Determine the [x, y] coordinate at the center of the cell enclosing the given text.  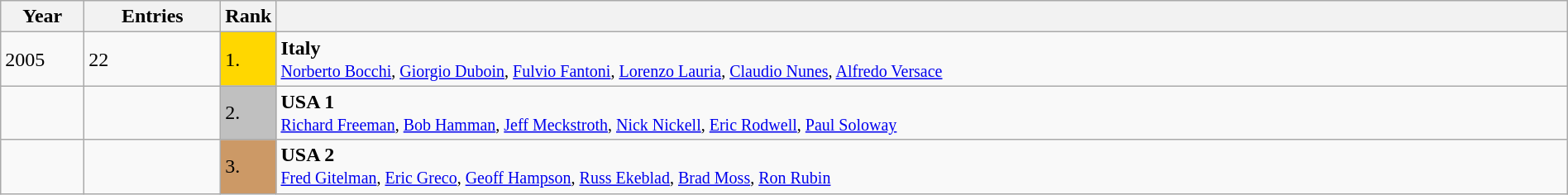
1. [248, 59]
USA 1 Richard Freeman, Bob Hamman, Jeff Meckstroth, Nick Nickell, Eric Rodwell, Paul Soloway [921, 112]
22 [152, 59]
Entries [152, 17]
3. [248, 167]
2005 [43, 59]
Rank [248, 17]
Year [43, 17]
ItalyNorberto Bocchi, Giorgio Duboin, Fulvio Fantoni, Lorenzo Lauria, Claudio Nunes, Alfredo Versace [921, 59]
USA 2 Fred Gitelman, Eric Greco, Geoff Hampson, Russ Ekeblad, Brad Moss, Ron Rubin [921, 167]
2. [248, 112]
